From the cell containing the given text, extract its center point as [X, Y] coordinate. 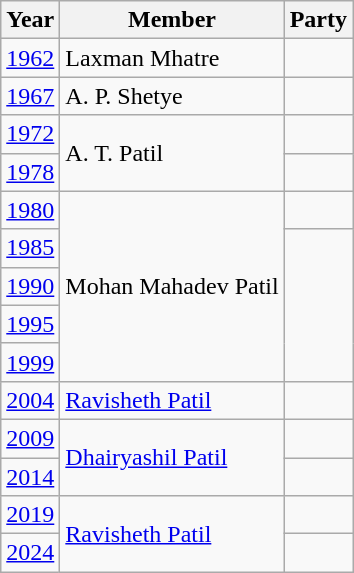
Dhairyashil Patil [172, 457]
1990 [30, 286]
1972 [30, 134]
2024 [30, 553]
1995 [30, 324]
2009 [30, 438]
A. P. Shetye [172, 96]
Mohan Mahadev Patil [172, 286]
A. T. Patil [172, 153]
Party [318, 20]
2019 [30, 515]
2014 [30, 477]
1967 [30, 96]
Year [30, 20]
1980 [30, 210]
Member [172, 20]
1999 [30, 362]
2004 [30, 400]
1985 [30, 248]
1978 [30, 172]
1962 [30, 58]
Laxman Mhatre [172, 58]
